Scan for the cell matching the given text and deliver its (X, Y) coordinate at center. 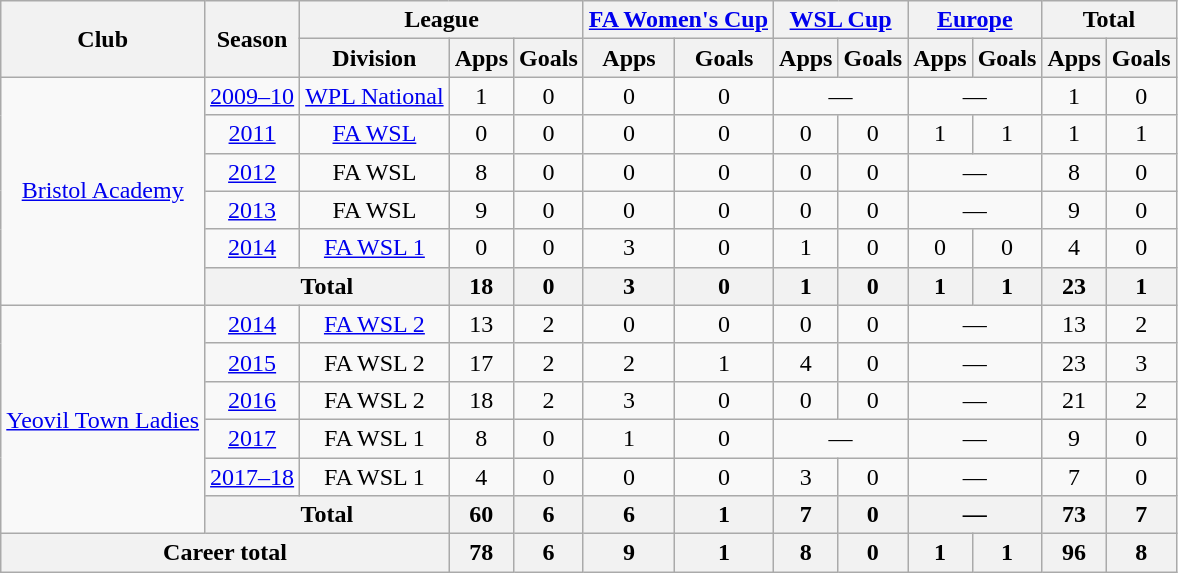
2017–18 (252, 477)
WPL National (374, 96)
Season (252, 39)
Bristol Academy (103, 191)
WSL Cup (841, 20)
2012 (252, 172)
2016 (252, 400)
2011 (252, 134)
2015 (252, 362)
Club (103, 39)
78 (481, 553)
Career total (225, 553)
2013 (252, 210)
Europe (975, 20)
League (442, 20)
60 (481, 515)
73 (1074, 515)
17 (481, 362)
Yeovil Town Ladies (103, 419)
21 (1074, 400)
2017 (252, 438)
96 (1074, 553)
FA Women's Cup (678, 20)
Division (374, 58)
2009–10 (252, 96)
